Determine the [x, y] coordinate at the center of the cell enclosing the given text.  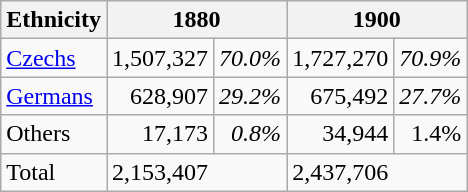
Germans [54, 96]
Ethnicity [54, 20]
1,727,270 [340, 58]
675,492 [340, 96]
70.0% [250, 58]
0.8% [250, 134]
Others [54, 134]
2,153,407 [196, 172]
Czechs [54, 58]
17,173 [160, 134]
27.7% [430, 96]
34,944 [340, 134]
29.2% [250, 96]
1,507,327 [160, 58]
70.9% [430, 58]
Total [54, 172]
2,437,706 [377, 172]
628,907 [160, 96]
1900 [377, 20]
1.4% [430, 134]
1880 [196, 20]
